Provide the (x, y) coordinate of the cell's center where the given text is located.  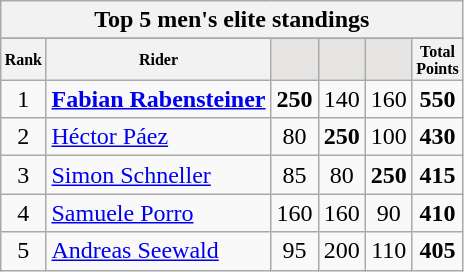
95 (294, 251)
85 (294, 175)
90 (388, 213)
Top 5 men's elite standings (232, 20)
Andreas Seewald (158, 251)
550 (438, 99)
110 (388, 251)
140 (342, 99)
Héctor Páez (158, 137)
Rider (158, 60)
5 (24, 251)
3 (24, 175)
Samuele Porro (158, 213)
430 (438, 137)
405 (438, 251)
1 (24, 99)
415 (438, 175)
Fabian Rabensteiner (158, 99)
Simon Schneller (158, 175)
TotalPoints (438, 60)
200 (342, 251)
100 (388, 137)
Rank (24, 60)
4 (24, 213)
410 (438, 213)
2 (24, 137)
